Scan for the cell matching the given text and deliver its [x, y] coordinate at center. 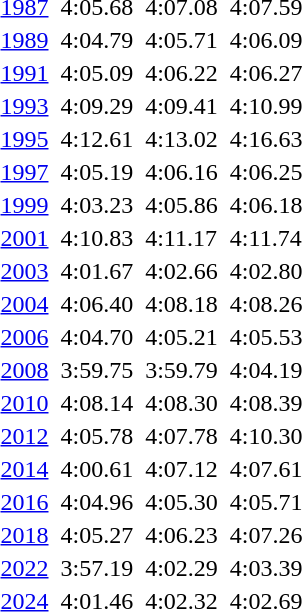
4:06.22 [182, 73]
4:05.19 [97, 172]
4:13.02 [182, 139]
4:08.30 [182, 403]
4:07.78 [182, 436]
4:05.86 [182, 205]
4:03.23 [97, 205]
4:08.14 [97, 403]
3:57.19 [97, 568]
4:07.12 [182, 469]
4:06.23 [182, 535]
4:11.17 [182, 238]
4:00.61 [97, 469]
4:10.83 [97, 238]
4:05.78 [97, 436]
4:06.16 [182, 172]
4:05.21 [182, 337]
4:04.70 [97, 337]
4:02.66 [182, 271]
4:02.29 [182, 568]
4:04.96 [97, 502]
3:59.75 [97, 370]
4:09.41 [182, 106]
4:08.18 [182, 304]
4:01.67 [97, 271]
4:12.61 [97, 139]
4:05.27 [97, 535]
3:59.79 [182, 370]
4:05.71 [182, 40]
4:05.09 [97, 73]
4:05.30 [182, 502]
4:06.40 [97, 304]
4:04.79 [97, 40]
4:09.29 [97, 106]
